Scan for the cell matching the given text and deliver its (x, y) coordinate at center. 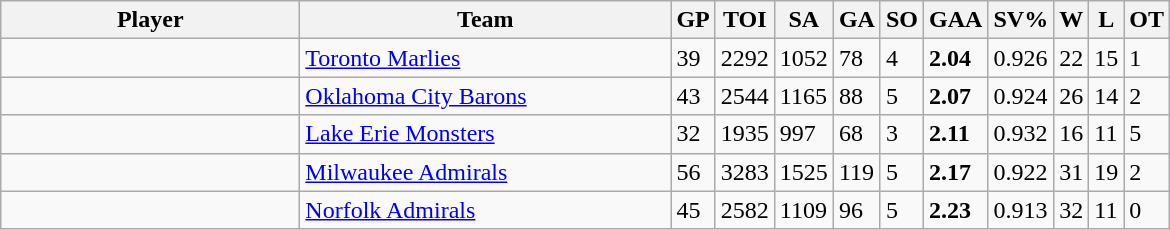
68 (856, 134)
88 (856, 96)
1052 (804, 58)
2.07 (956, 96)
GAA (956, 20)
Player (150, 20)
997 (804, 134)
OT (1147, 20)
0.926 (1021, 58)
2.23 (956, 210)
Milwaukee Admirals (486, 172)
0 (1147, 210)
4 (902, 58)
1109 (804, 210)
2.04 (956, 58)
3 (902, 134)
GP (693, 20)
78 (856, 58)
3283 (744, 172)
Toronto Marlies (486, 58)
26 (1072, 96)
0.913 (1021, 210)
Team (486, 20)
16 (1072, 134)
2292 (744, 58)
Lake Erie Monsters (486, 134)
15 (1106, 58)
SA (804, 20)
L (1106, 20)
1 (1147, 58)
Oklahoma City Barons (486, 96)
0.922 (1021, 172)
Norfolk Admirals (486, 210)
96 (856, 210)
0.932 (1021, 134)
2.17 (956, 172)
GA (856, 20)
119 (856, 172)
2582 (744, 210)
0.924 (1021, 96)
43 (693, 96)
SV% (1021, 20)
1525 (804, 172)
56 (693, 172)
TOI (744, 20)
2.11 (956, 134)
39 (693, 58)
1935 (744, 134)
SO (902, 20)
22 (1072, 58)
W (1072, 20)
45 (693, 210)
2544 (744, 96)
31 (1072, 172)
19 (1106, 172)
1165 (804, 96)
14 (1106, 96)
